Output the [X, Y] coordinate of the center of the cell containing the given text.  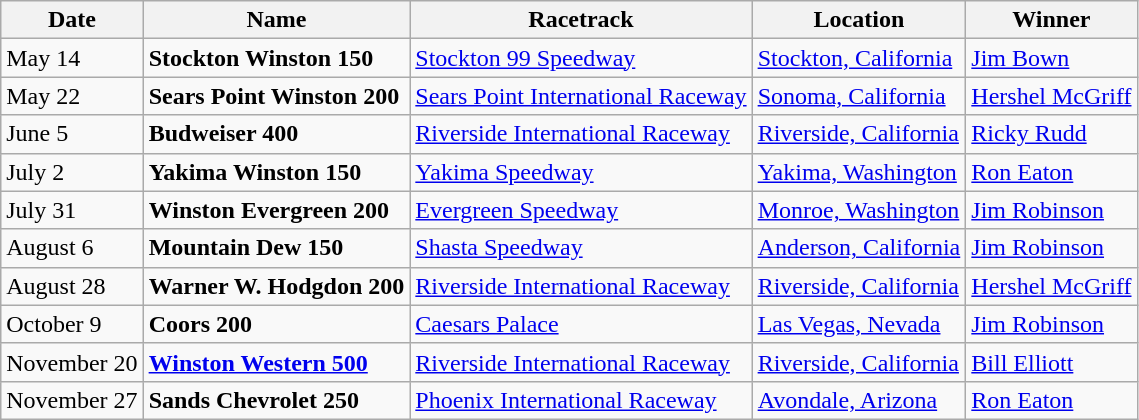
Avondale, Arizona [859, 400]
Sonoma, California [859, 96]
Date [72, 20]
Racetrack [581, 20]
Anderson, California [859, 248]
Coors 200 [276, 324]
Stockton 99 Speedway [581, 58]
November 20 [72, 362]
Winner [1052, 20]
Sands Chevrolet 250 [276, 400]
Ricky Rudd [1052, 134]
Sears Point Winston 200 [276, 96]
August 28 [72, 286]
Yakima, Washington [859, 172]
Name [276, 20]
Bill Elliott [1052, 362]
Mountain Dew 150 [276, 248]
Stockton, California [859, 58]
Shasta Speedway [581, 248]
Yakima Speedway [581, 172]
Phoenix International Raceway [581, 400]
Budweiser 400 [276, 134]
Las Vegas, Nevada [859, 324]
May 14 [72, 58]
Location [859, 20]
August 6 [72, 248]
Caesars Palace [581, 324]
Monroe, Washington [859, 210]
Winston Evergreen 200 [276, 210]
June 5 [72, 134]
July 2 [72, 172]
October 9 [72, 324]
July 31 [72, 210]
Stockton Winston 150 [276, 58]
Warner W. Hodgdon 200 [276, 286]
Yakima Winston 150 [276, 172]
Winston Western 500 [276, 362]
November 27 [72, 400]
Jim Bown [1052, 58]
May 22 [72, 96]
Evergreen Speedway [581, 210]
Sears Point International Raceway [581, 96]
